Provide the [X, Y] coordinate of the cell's center where the given text is located.  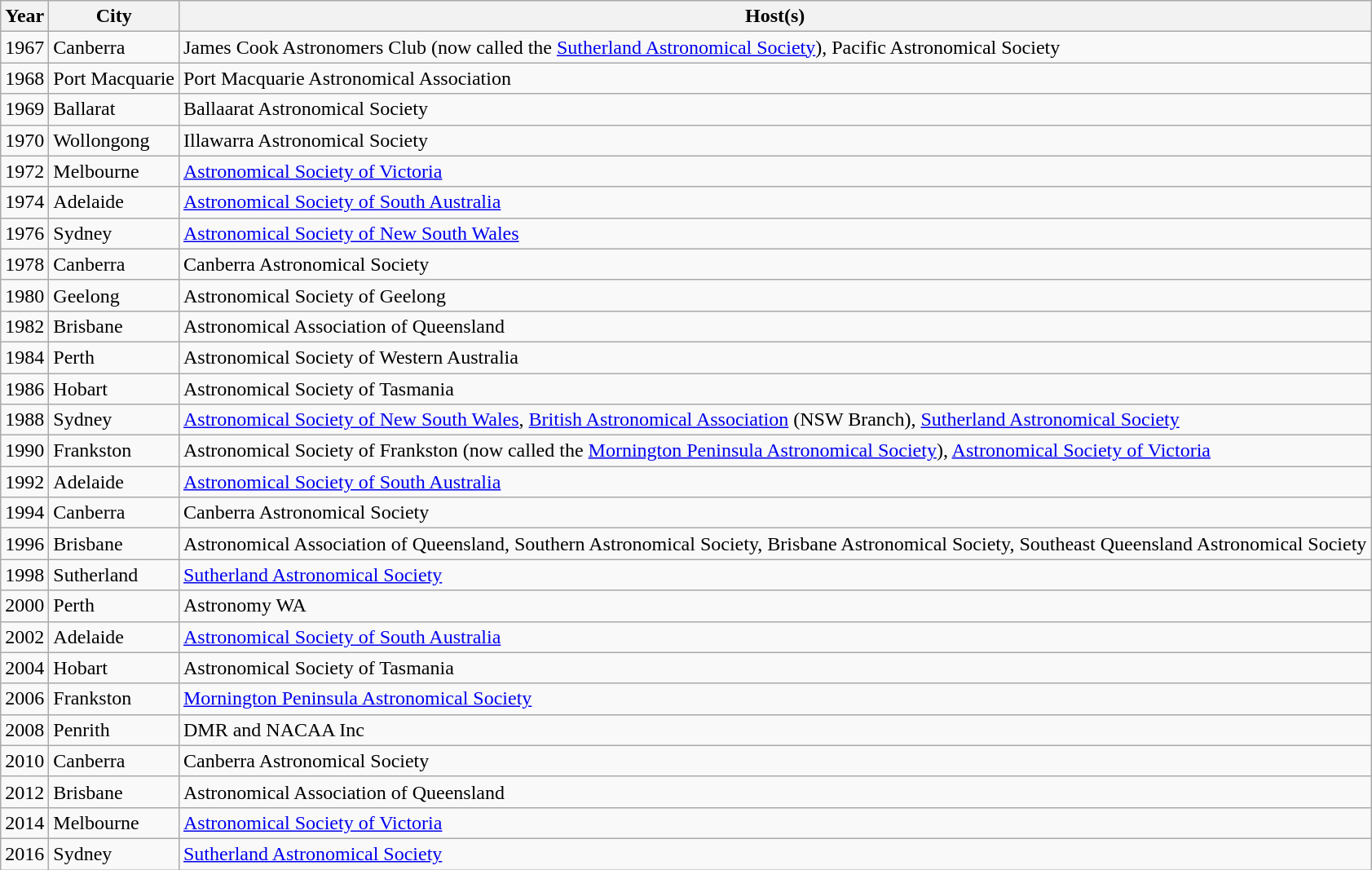
2000 [24, 606]
1998 [24, 575]
1994 [24, 513]
1967 [24, 47]
2008 [24, 730]
Wollongong [114, 140]
1974 [24, 202]
Astronomical Association of Queensland, Southern Astronomical Society, Brisbane Astronomical Society, Southeast Queensland Astronomical Society [774, 544]
2006 [24, 699]
Astronomical Society of New South Wales [774, 233]
Astronomy WA [774, 606]
Ballaarat Astronomical Society [774, 109]
Host(s) [774, 16]
Geelong [114, 295]
Astronomical Society of Geelong [774, 295]
Port Macquarie Astronomical Association [774, 78]
1968 [24, 78]
Sutherland [114, 575]
Ballarat [114, 109]
1978 [24, 264]
2002 [24, 637]
Astronomical Society of Frankston (now called the Mornington Peninsula Astronomical Society), Astronomical Society of Victoria [774, 451]
2016 [24, 854]
1996 [24, 544]
2004 [24, 668]
1976 [24, 233]
1969 [24, 109]
2010 [24, 761]
James Cook Astronomers Club (now called the Sutherland Astronomical Society), Pacific Astronomical Society [774, 47]
Astronomical Society of Western Australia [774, 357]
Mornington Peninsula Astronomical Society [774, 699]
Astronomical Society of New South Wales, British Astronomical Association (NSW Branch), Sutherland Astronomical Society [774, 420]
1972 [24, 171]
2012 [24, 792]
2014 [24, 823]
DMR and NACAA Inc [774, 730]
Penrith [114, 730]
1982 [24, 326]
1992 [24, 482]
City [114, 16]
1986 [24, 389]
1970 [24, 140]
1984 [24, 357]
Port Macquarie [114, 78]
1988 [24, 420]
1980 [24, 295]
1990 [24, 451]
Illawarra Astronomical Society [774, 140]
Year [24, 16]
